Capture the cell that displays the provided text and extract its (X, Y) central coordinate. 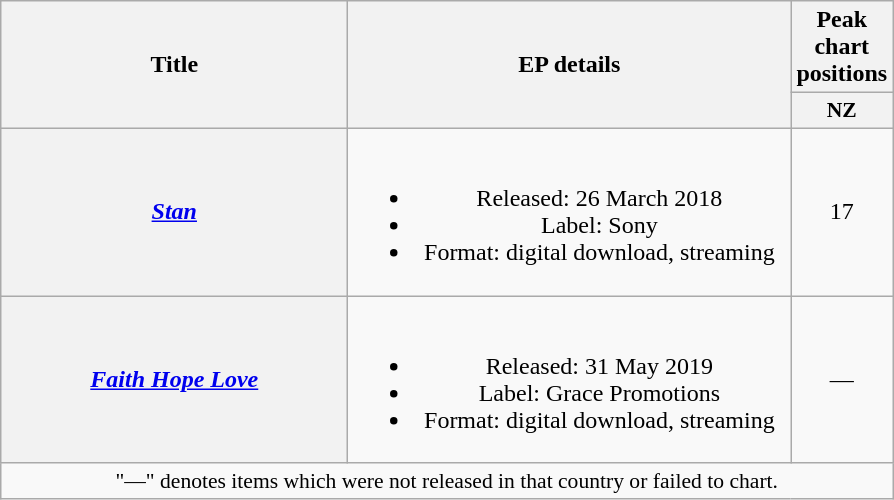
Stan (174, 212)
"—" denotes items which were not released in that country or failed to chart. (447, 481)
Released: 31 May 2019Label: Grace PromotionsFormat: digital download, streaming (570, 380)
Faith Hope Love (174, 380)
Released: 26 March 2018Label: SonyFormat: digital download, streaming (570, 212)
17 (842, 212)
Peak chart positions (842, 47)
Title (174, 65)
— (842, 380)
NZ (842, 111)
EP details (570, 65)
